Determine the [x, y] coordinate at the center of the cell enclosing the given text.  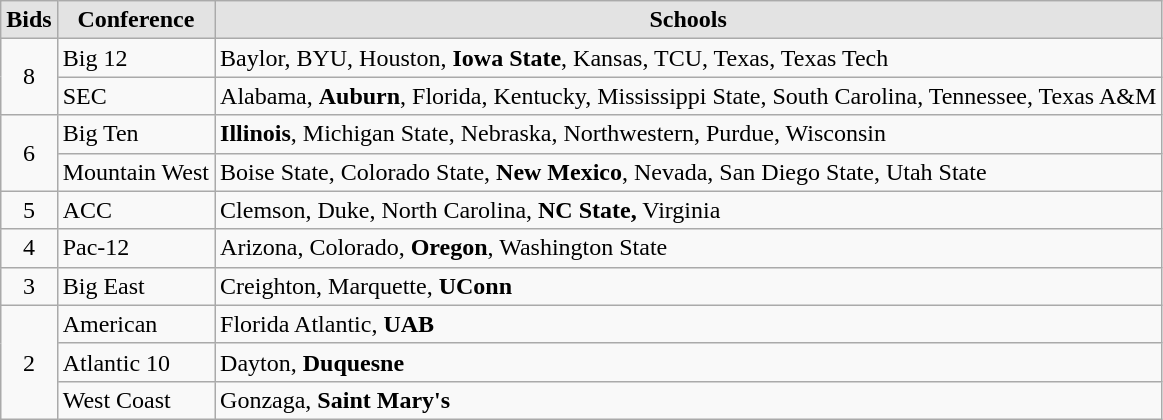
SEC [136, 96]
4 [29, 248]
5 [29, 210]
Pac-12 [136, 248]
Clemson, Duke, North Carolina, NC State, Virginia [688, 210]
Bids [29, 20]
Creighton, Marquette, UConn [688, 286]
Baylor, BYU, Houston, Iowa State, Kansas, TCU, Texas, Texas Tech [688, 58]
Big 12 [136, 58]
Mountain West [136, 172]
Dayton, Duquesne [688, 362]
Atlantic 10 [136, 362]
Big East [136, 286]
3 [29, 286]
ACC [136, 210]
Boise State, Colorado State, New Mexico, Nevada, San Diego State, Utah State [688, 172]
Illinois, Michigan State, Nebraska, Northwestern, Purdue, Wisconsin [688, 134]
Schools [688, 20]
West Coast [136, 400]
Florida Atlantic, UAB [688, 324]
2 [29, 362]
Arizona, Colorado, Oregon, Washington State [688, 248]
Big Ten [136, 134]
Gonzaga, Saint Mary's [688, 400]
6 [29, 153]
Conference [136, 20]
American [136, 324]
8 [29, 77]
Alabama, Auburn, Florida, Kentucky, Mississippi State, South Carolina, Tennessee, Texas A&M [688, 96]
